Determine the [X, Y] coordinate at the center of the cell enclosing the given text.  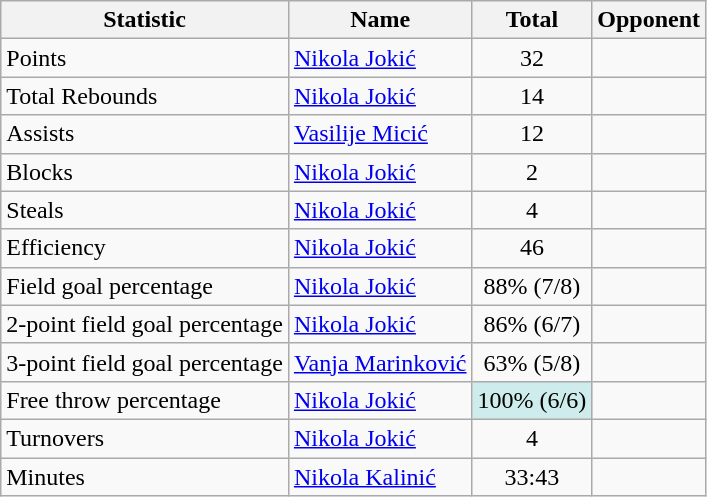
Vasilije Micić [380, 134]
Efficiency [145, 248]
100% (6/6) [532, 400]
2 [532, 172]
Statistic [145, 20]
Assists [145, 134]
Steals [145, 210]
Vanja Marinković [380, 362]
32 [532, 58]
Points [145, 58]
Name [380, 20]
Opponent [649, 20]
Total [532, 20]
Free throw percentage [145, 400]
12 [532, 134]
Blocks [145, 172]
88% (7/8) [532, 286]
46 [532, 248]
Turnovers [145, 438]
2-point field goal percentage [145, 324]
Minutes [145, 477]
Total Rebounds [145, 96]
86% (6/7) [532, 324]
33:43 [532, 477]
3-point field goal percentage [145, 362]
14 [532, 96]
63% (5/8) [532, 362]
Field goal percentage [145, 286]
Nikola Kalinić [380, 477]
